From the cell containing the given text, extract its center point as [x, y] coordinate. 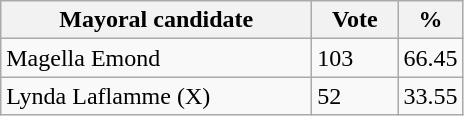
Lynda Laflamme (X) [156, 96]
66.45 [430, 58]
52 [355, 96]
% [430, 20]
Mayoral candidate [156, 20]
33.55 [430, 96]
Magella Emond [156, 58]
103 [355, 58]
Vote [355, 20]
